Search for the cell housing the specified text and yield its [X, Y] center coordinate. 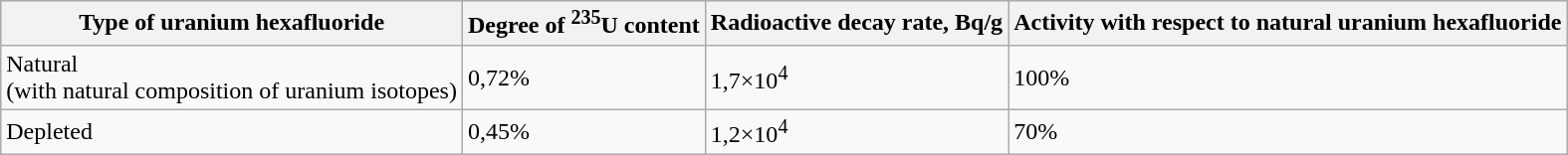
Depleted [232, 131]
70% [1288, 131]
1,7×104 [856, 77]
Type of uranium hexafluoride [232, 24]
Natural(with natural composition of uranium isotopes) [232, 77]
1,2×104 [856, 131]
Radioactive decay rate, Bq/g [856, 24]
Activity with respect to natural uranium hexafluoride [1288, 24]
Degree of 235U content [583, 24]
0,72% [583, 77]
100% [1288, 77]
0,45% [583, 131]
